Return the [x, y] coordinate for the center point of the cell that contains the specified text.  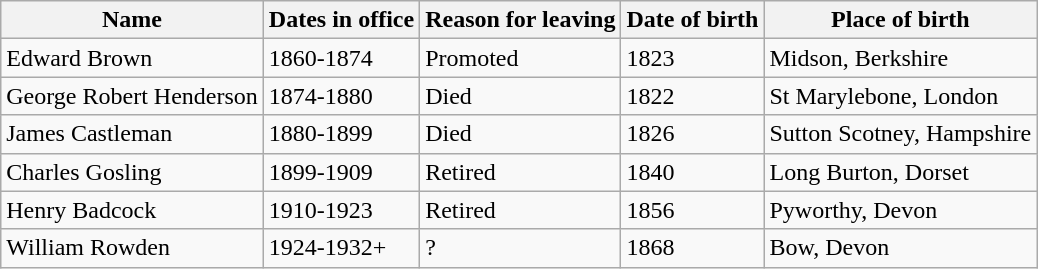
1910-1923 [341, 210]
Reason for leaving [520, 20]
Edward Brown [132, 58]
Sutton Scotney, Hampshire [900, 134]
Bow, Devon [900, 248]
Date of birth [692, 20]
Midson, Berkshire [900, 58]
Henry Badcock [132, 210]
Place of birth [900, 20]
George Robert Henderson [132, 96]
1874-1880 [341, 96]
1840 [692, 172]
Charles Gosling [132, 172]
1860-1874 [341, 58]
1880-1899 [341, 134]
1899-1909 [341, 172]
Dates in office [341, 20]
1822 [692, 96]
Name [132, 20]
1856 [692, 210]
St Marylebone, London [900, 96]
Pyworthy, Devon [900, 210]
William Rowden [132, 248]
? [520, 248]
James Castleman [132, 134]
1826 [692, 134]
1868 [692, 248]
1924-1932+ [341, 248]
Promoted [520, 58]
1823 [692, 58]
Long Burton, Dorset [900, 172]
